For the text-containing cell, return its midpoint in (x, y) coordinate format. 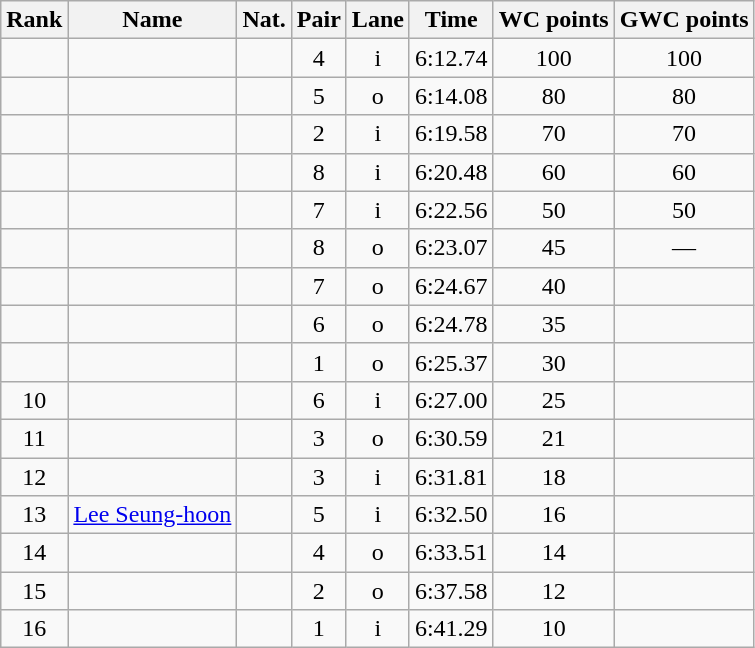
6:23.07 (451, 248)
6:24.78 (451, 324)
13 (34, 515)
6:32.50 (451, 515)
6:20.48 (451, 172)
6:30.59 (451, 438)
6:33.51 (451, 553)
Time (451, 20)
6:24.67 (451, 286)
6:22.56 (451, 210)
6:14.08 (451, 96)
Rank (34, 20)
35 (554, 324)
25 (554, 400)
18 (554, 477)
45 (554, 248)
Name (152, 20)
21 (554, 438)
30 (554, 362)
WC points (554, 20)
GWC points (684, 20)
Pair (318, 20)
6:31.81 (451, 477)
6:41.29 (451, 629)
15 (34, 591)
6:25.37 (451, 362)
Nat. (264, 20)
Lee Seung-hoon (152, 515)
— (684, 248)
6:37.58 (451, 591)
40 (554, 286)
6:27.00 (451, 400)
Lane (378, 20)
6:12.74 (451, 58)
11 (34, 438)
6:19.58 (451, 134)
